Capture the cell that displays the provided text and extract its (X, Y) central coordinate. 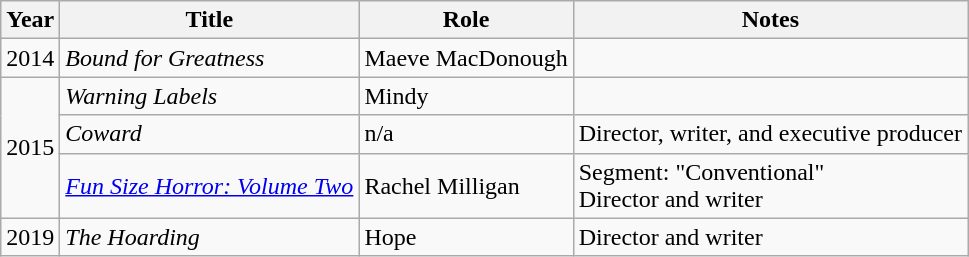
Maeve MacDonough (466, 58)
2014 (30, 58)
2015 (30, 148)
Warning Labels (210, 96)
Director, writer, and executive producer (770, 134)
Bound for Greatness (210, 58)
Director and writer (770, 237)
Mindy (466, 96)
Rachel Milligan (466, 186)
Role (466, 20)
2019 (30, 237)
Year (30, 20)
The Hoarding (210, 237)
Title (210, 20)
Fun Size Horror: Volume Two (210, 186)
Hope (466, 237)
Notes (770, 20)
Coward (210, 134)
n/a (466, 134)
Segment: "Conventional"Director and writer (770, 186)
